Determine the (X, Y) coordinate at the center of the cell enclosing the given text.  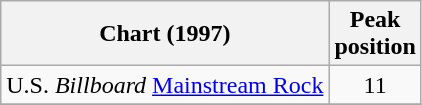
Peakposition (375, 34)
U.S. Billboard Mainstream Rock (165, 85)
Chart (1997) (165, 34)
11 (375, 85)
